Provide the (x, y) coordinate of the cell's center where the given text is located.  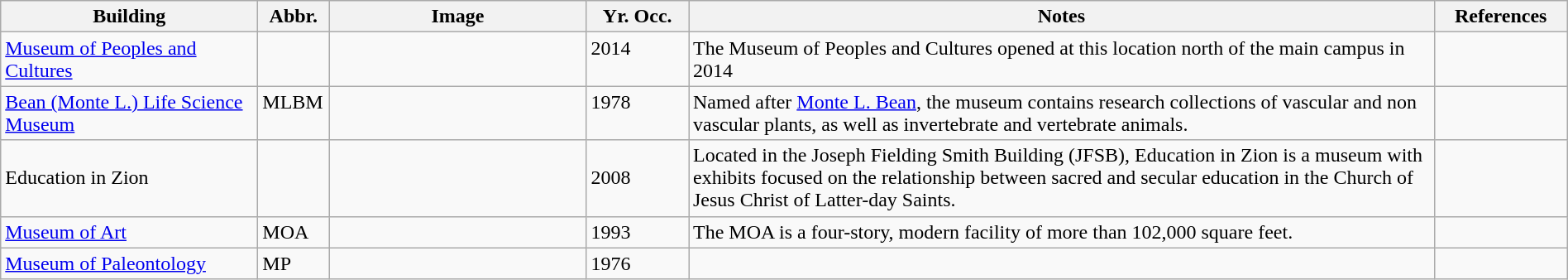
Notes (1061, 17)
1976 (638, 263)
MOA (294, 232)
Bean (Monte L.) Life Science Museum (129, 113)
Building (129, 17)
Abbr. (294, 17)
References (1500, 17)
MP (294, 263)
Yr. Occ. (638, 17)
Museum of Art (129, 232)
Education in Zion (129, 178)
1993 (638, 232)
Museum of Peoples and Cultures (129, 60)
MLBM (294, 113)
2008 (638, 178)
Museum of Paleontology (129, 263)
The Museum of Peoples and Cultures opened at this location north of the main campus in 2014 (1061, 60)
2014 (638, 60)
The MOA is a four-story, modern facility of more than 102,000 square feet. (1061, 232)
1978 (638, 113)
Image (458, 17)
